Detect which cell encompasses the target text, then output its [X, Y] center coordinate. 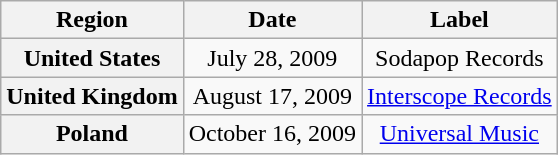
Region [92, 20]
Date [272, 20]
July 28, 2009 [272, 58]
August 17, 2009 [272, 96]
Label [460, 20]
Poland [92, 134]
October 16, 2009 [272, 134]
United States [92, 58]
United Kingdom [92, 96]
Universal Music [460, 134]
Sodapop Records [460, 58]
Interscope Records [460, 96]
